Return (x, y) of the center of cell containing provided text 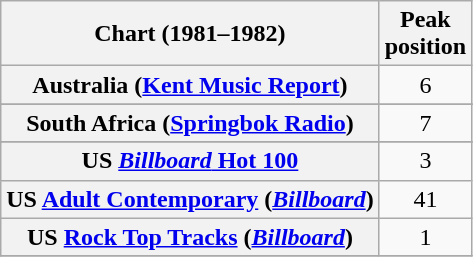
3 (425, 161)
7 (425, 123)
Australia (Kent Music Report) (190, 85)
Chart (1981–1982) (190, 34)
South Africa (Springbok Radio) (190, 123)
41 (425, 199)
US Billboard Hot 100 (190, 161)
Peakposition (425, 34)
1 (425, 237)
US Adult Contemporary (Billboard) (190, 199)
US Rock Top Tracks (Billboard) (190, 237)
6 (425, 85)
